Scan for the cell matching the given text and deliver its (X, Y) coordinate at center. 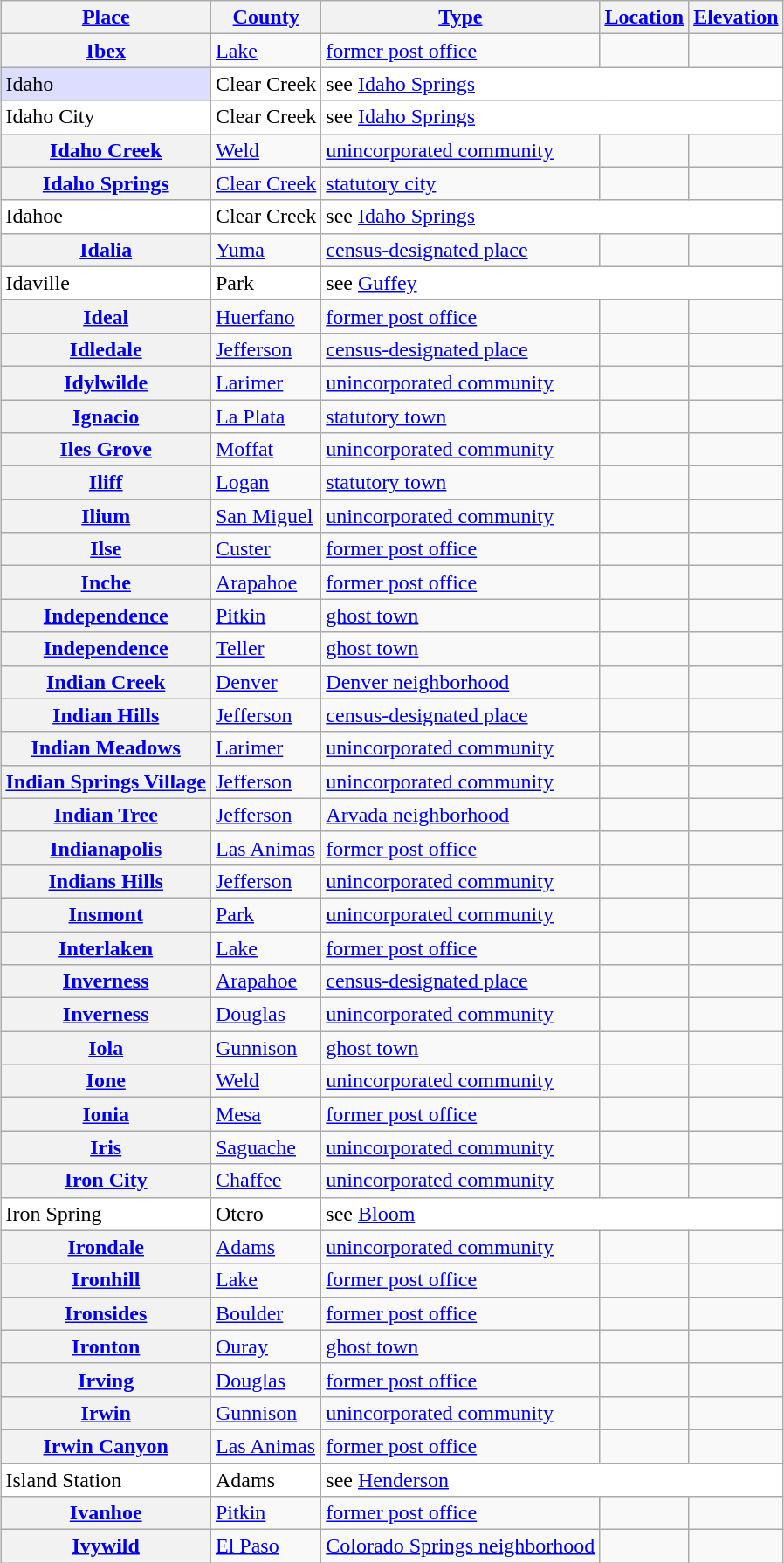
Place (106, 17)
Indian Tree (106, 815)
Logan (265, 483)
Boulder (265, 1313)
Custer (265, 549)
Huerfano (265, 316)
Arvada neighborhood (461, 815)
Chaffee (265, 1181)
Ionia (106, 1114)
Irwin Canyon (106, 1446)
Ignacio (106, 417)
Iron Spring (106, 1214)
Irwin (106, 1413)
Otero (265, 1214)
Iris (106, 1147)
Idylwilde (106, 382)
Ironsides (106, 1313)
Island Station (106, 1480)
Idaho Creek (106, 150)
Mesa (265, 1114)
Interlaken (106, 947)
Type (461, 17)
Idaho (106, 84)
Iliff (106, 483)
Location (644, 17)
Teller (265, 649)
Iles Grove (106, 450)
El Paso (265, 1546)
San Miguel (265, 516)
Ouray (265, 1346)
Iron City (106, 1181)
Insmont (106, 914)
Yuma (265, 250)
Saguache (265, 1147)
Irondale (106, 1247)
Elevation (736, 17)
Ibex (106, 51)
Idaville (106, 283)
Idaho City (106, 117)
Ivanhoe (106, 1513)
Indians Hills (106, 881)
Denver (265, 682)
Ilium (106, 516)
Indian Meadows (106, 748)
Iola (106, 1048)
Indian Creek (106, 682)
Indianapolis (106, 848)
see Henderson (552, 1480)
Irving (106, 1380)
Ivywild (106, 1546)
Indian Hills (106, 715)
Inche (106, 582)
statutory city (461, 183)
Colorado Springs neighborhood (461, 1546)
Idalia (106, 250)
Ione (106, 1081)
Moffat (265, 450)
La Plata (265, 417)
Ironhill (106, 1280)
County (265, 17)
see Bloom (552, 1214)
see Guffey (552, 283)
Ilse (106, 549)
Denver neighborhood (461, 682)
Ironton (106, 1346)
Idahoe (106, 217)
Idaho Springs (106, 183)
Idledale (106, 349)
Ideal (106, 316)
Indian Springs Village (106, 781)
